For the text-containing cell, return its midpoint in [x, y] coordinate format. 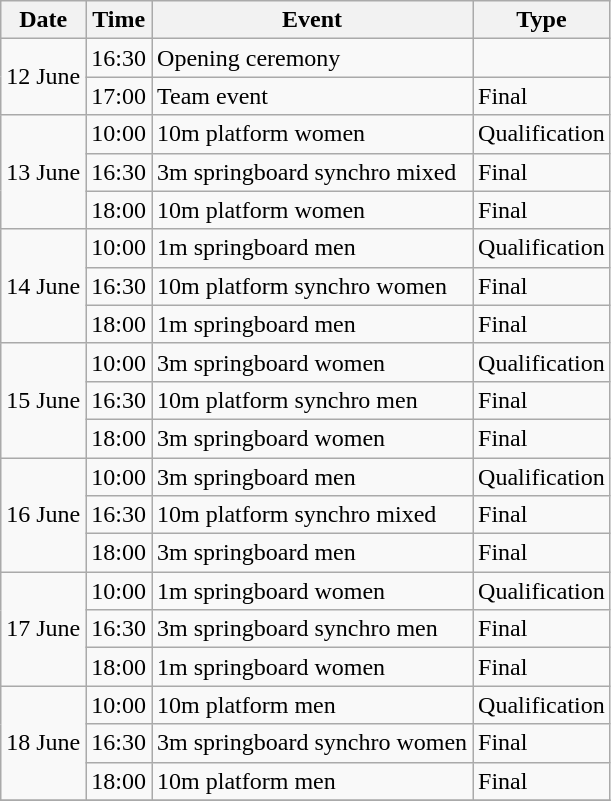
Time [119, 20]
17:00 [119, 96]
3m springboard synchro mixed [312, 172]
17 June [44, 629]
12 June [44, 77]
15 June [44, 400]
Event [312, 20]
Date [44, 20]
10m platform synchro mixed [312, 515]
14 June [44, 286]
3m springboard synchro men [312, 629]
3m springboard synchro women [312, 743]
Team event [312, 96]
Opening ceremony [312, 58]
10m platform synchro women [312, 286]
13 June [44, 172]
18 June [44, 743]
16 June [44, 515]
Type [542, 20]
10m platform synchro men [312, 400]
